Return the (x, y) coordinate for the center point of the cell that contains the specified text.  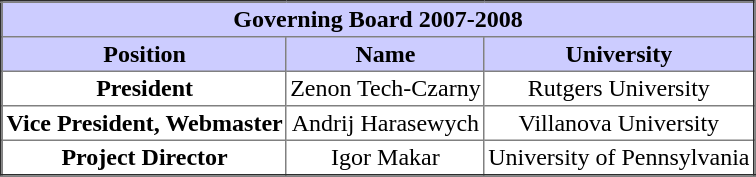
Vice President, Webmaster (144, 123)
Villanova University (619, 123)
University of Pennsylvania (619, 158)
Name (385, 54)
President (144, 88)
Position (144, 54)
Andrij Harasewych (385, 123)
Rutgers University (619, 88)
Igor Makar (385, 158)
Governing Board 2007-2008 (378, 20)
Project Director (144, 158)
University (619, 54)
Zenon Tech-Czarny (385, 88)
